Locate the cell with the specified text and output its [x, y] center coordinate. 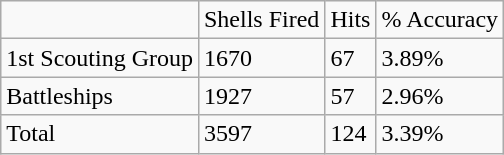
Total [100, 134]
% Accuracy [440, 20]
57 [350, 96]
Battleships [100, 96]
1927 [261, 96]
Hits [350, 20]
Shells Fired [261, 20]
1670 [261, 58]
1st Scouting Group [100, 58]
124 [350, 134]
2.96% [440, 96]
3.89% [440, 58]
3597 [261, 134]
3.39% [440, 134]
67 [350, 58]
